Provide the [x, y] coordinate of the cell's center where the given text is located.  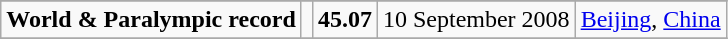
10 September 2008 [476, 20]
World & Paralympic record [152, 20]
Beijing, China [650, 20]
45.07 [344, 20]
